Pinpoint the cell where the given text exists, returning its [X, Y] midpoint coordinate. 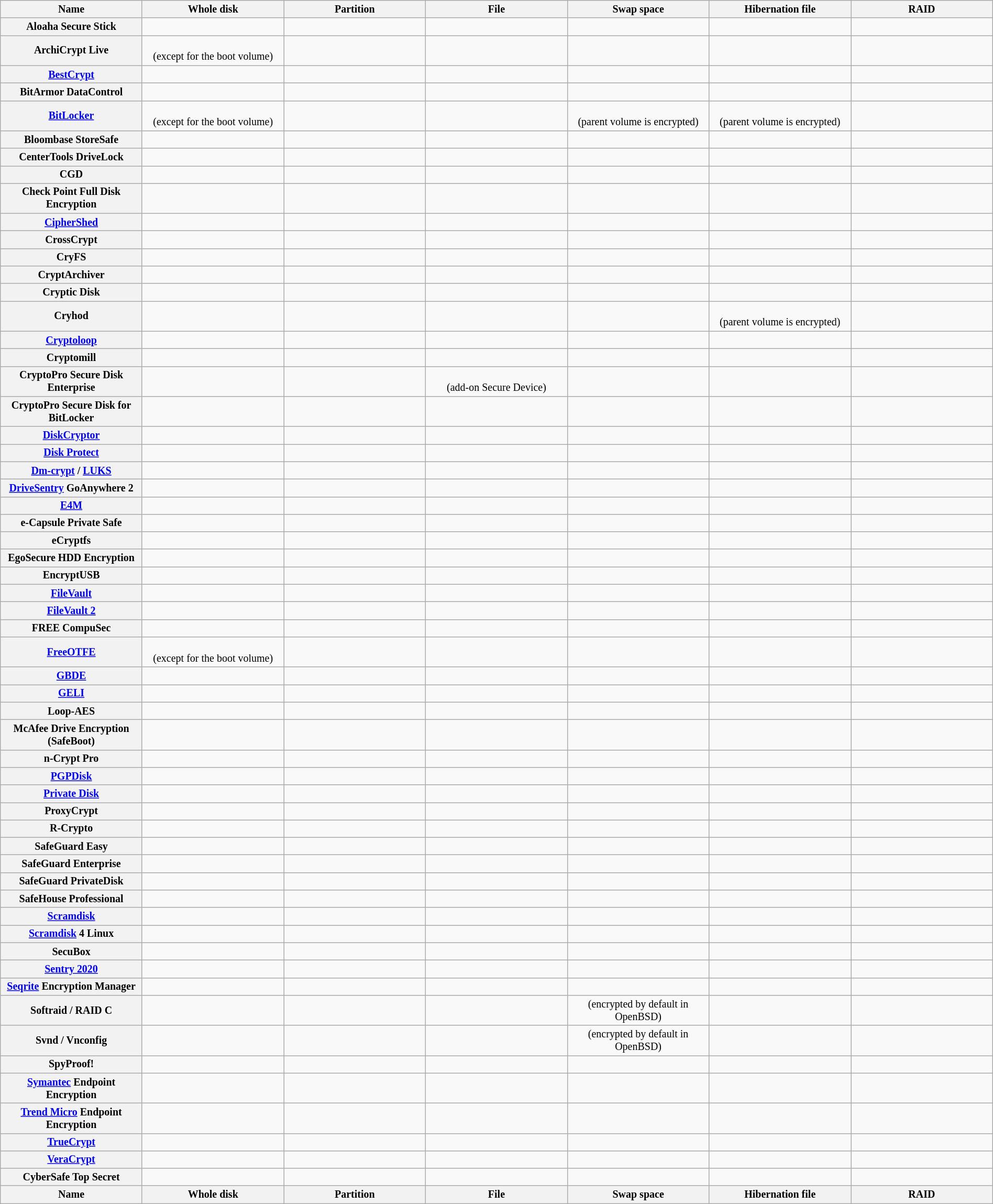
SafeGuard Easy [71, 847]
Dm-crypt / LUKS [71, 470]
Scramdisk 4 Linux [71, 934]
CenterTools DriveLock [71, 157]
BestCrypt [71, 74]
Symantec Endpoint Encryption [71, 1088]
FileVault 2 [71, 611]
Cryptomill [71, 357]
GBDE [71, 676]
Softraid / RAID C [71, 1010]
DiskCryptor [71, 435]
Cryptoloop [71, 341]
CipherShed [71, 222]
FREE CompuSec [71, 629]
BitLocker [71, 115]
R-Crypto [71, 829]
Disk Protect [71, 453]
Cryhod [71, 316]
eCryptfs [71, 541]
FileVault [71, 593]
DriveSentry GoAnywhere 2 [71, 488]
ProxyCrypt [71, 811]
Check Point Full Disk Encryption [71, 198]
SafeHouse Professional [71, 899]
E4M [71, 505]
CyberSafe Top Secret [71, 1177]
SafeGuard PrivateDisk [71, 881]
CGD [71, 175]
BitArmor DataControl [71, 92]
VeraCrypt [71, 1160]
Private Disk [71, 793]
Svnd / Vnconfig [71, 1041]
SecuBox [71, 951]
SpyProof! [71, 1065]
CryptoPro Secure Disk Enterprise [71, 381]
Trend Micro Endpoint Encryption [71, 1118]
GELI [71, 694]
Sentry 2020 [71, 969]
Bloombase StoreSafe [71, 139]
Cryptic Disk [71, 292]
(add-on Secure Device) [496, 381]
CrossCrypt [71, 240]
CryptArchiver [71, 275]
e-Capsule Private Safe [71, 523]
TrueCrypt [71, 1142]
EgoSecure HDD Encryption [71, 559]
PGPDisk [71, 776]
Loop-AES [71, 710]
Seqrite Encryption Manager [71, 987]
McAfee Drive Encryption (SafeBoot) [71, 735]
ArchiCrypt Live [71, 50]
Aloaha Secure Stick [71, 27]
Scramdisk [71, 917]
n-Crypt Pro [71, 759]
EncryptUSB [71, 575]
CryptoPro Secure Disk for BitLocker [71, 412]
SafeGuard Enterprise [71, 863]
FreeOTFE [71, 652]
CryFS [71, 258]
